Extract the (X, Y) coordinate from the center of the cell holding the provided text.  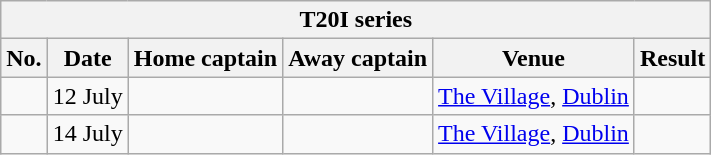
12 July (88, 96)
Venue (534, 58)
Result (672, 58)
Home captain (205, 58)
No. (24, 58)
14 July (88, 134)
Away captain (358, 58)
T20I series (356, 20)
Date (88, 58)
